Extract the [X, Y] coordinate from the center of the cell holding the provided text.  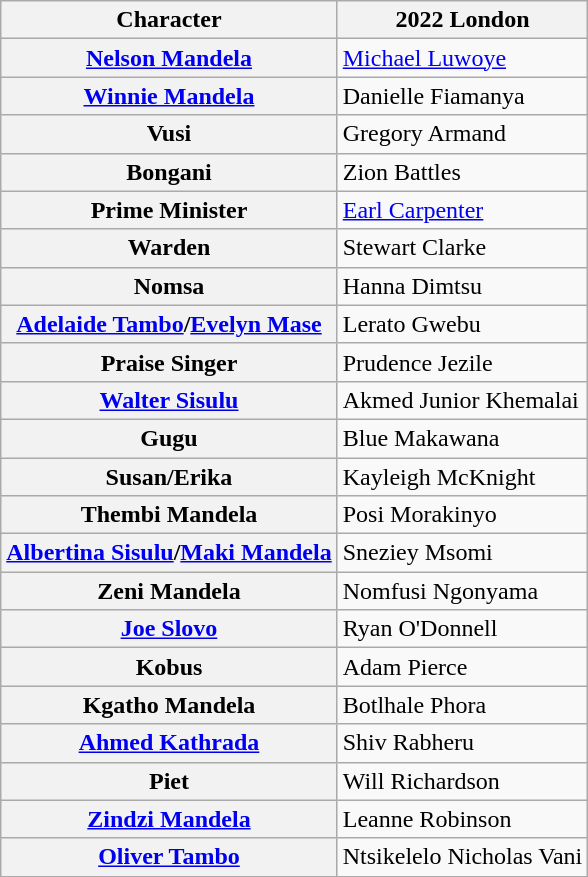
Sneziey Msomi [462, 553]
Warden [169, 248]
Posi Morakinyo [462, 515]
Danielle Fiamanya [462, 96]
Nomsa [169, 286]
Walter Sisulu [169, 400]
Hanna Dimtsu [462, 286]
Oliver Tambo [169, 857]
Nomfusi Ngonyama [462, 591]
Zindzi Mandela [169, 819]
Vusi [169, 134]
Winnie Mandela [169, 96]
2022 London [462, 20]
Adelaide Tambo/Evelyn Mase [169, 324]
Kgatho Mandela [169, 705]
Thembi Mandela [169, 515]
Ryan O'Donnell [462, 629]
Kayleigh McKnight [462, 477]
Susan/Erika [169, 477]
Will Richardson [462, 781]
Prime Minister [169, 210]
Nelson Mandela [169, 58]
Botlhale Phora [462, 705]
Joe Slovo [169, 629]
Prudence Jezile [462, 362]
Adam Pierce [462, 667]
Zion Battles [462, 172]
Ntsikelelo Nicholas Vani [462, 857]
Albertina Sisulu/Maki Mandela [169, 553]
Gugu [169, 438]
Lerato Gwebu [462, 324]
Stewart Clarke [462, 248]
Bongani [169, 172]
Michael Luwoye [462, 58]
Akmed Junior Khemalai [462, 400]
Leanne Robinson [462, 819]
Earl Carpenter [462, 210]
Blue Makawana [462, 438]
Piet [169, 781]
Shiv Rabheru [462, 743]
Praise Singer [169, 362]
Zeni Mandela [169, 591]
Gregory Armand [462, 134]
Ahmed Kathrada [169, 743]
Character [169, 20]
Kobus [169, 667]
